Return the (X, Y) coordinate for the center point of the cell that contains the specified text.  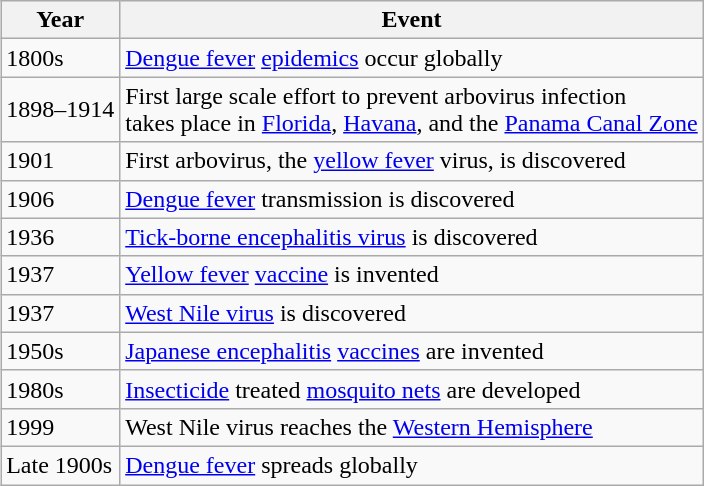
Tick-borne encephalitis virus is discovered (412, 237)
Late 1900s (60, 465)
Dengue fever transmission is discovered (412, 199)
Dengue fever epidemics occur globally (412, 58)
Event (412, 20)
First large scale effort to prevent arbovirus infection takes place in Florida, Havana, and the Panama Canal Zone (412, 110)
1999 (60, 427)
1980s (60, 389)
1898–1914 (60, 110)
Yellow fever vaccine is invented (412, 275)
1906 (60, 199)
West Nile virus is discovered (412, 313)
1901 (60, 161)
1936 (60, 237)
Japanese encephalitis vaccines are invented (412, 351)
West Nile virus reaches the Western Hemisphere (412, 427)
Dengue fever spreads globally (412, 465)
1950s (60, 351)
Year (60, 20)
First arbovirus, the yellow fever virus, is discovered (412, 161)
1800s (60, 58)
Insecticide treated mosquito nets are developed (412, 389)
